From the cell containing the given text, extract its center point as (X, Y) coordinate. 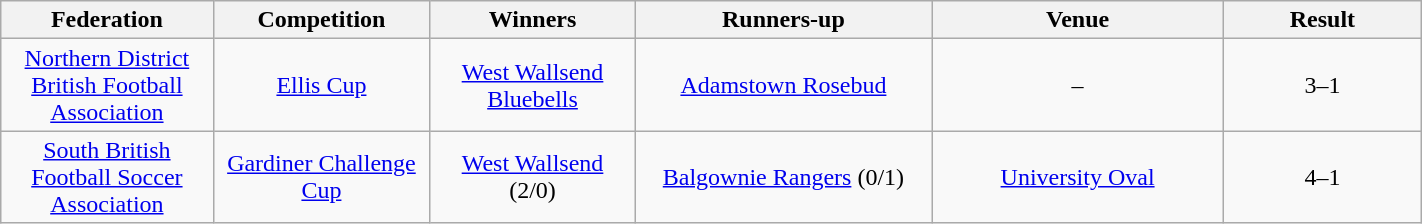
4–1 (1323, 177)
3–1 (1323, 85)
South British Football Soccer Association (107, 177)
Adamstown Rosebud (783, 85)
Winners (532, 20)
Balgownie Rangers (0/1) (783, 177)
Northern District British Football Association (107, 85)
Competition (322, 20)
Result (1323, 20)
Federation (107, 20)
Runners-up (783, 20)
University Oval (1078, 177)
Venue (1078, 20)
Gardiner Challenge Cup (322, 177)
– (1078, 85)
West Wallsend Bluebells (532, 85)
Ellis Cup (322, 85)
West Wallsend (2/0) (532, 177)
